Pinpoint the cell where the given text exists, returning its (x, y) midpoint coordinate. 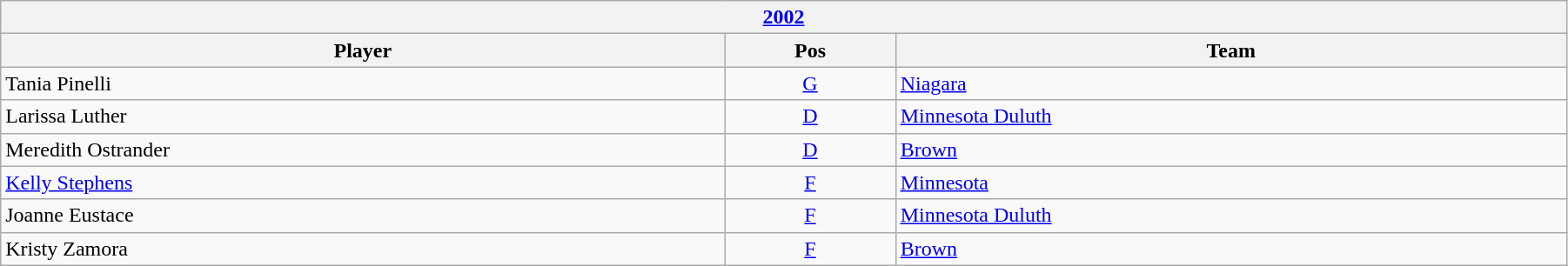
Tania Pinelli (363, 83)
Minnesota (1230, 183)
G (810, 83)
Player (363, 50)
Kelly Stephens (363, 183)
Team (1230, 50)
Joanne Eustace (363, 216)
Kristy Zamora (363, 249)
2002 (784, 17)
Larissa Luther (363, 116)
Niagara (1230, 83)
Meredith Ostrander (363, 150)
Pos (810, 50)
